Pinpoint the cell where the given text exists, returning its [X, Y] midpoint coordinate. 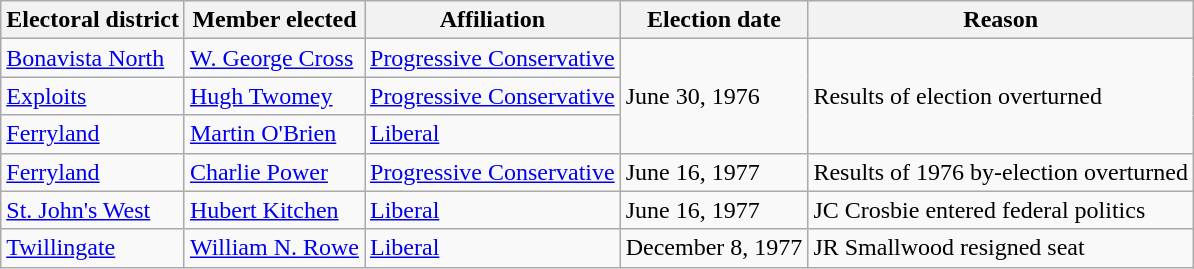
Affiliation [492, 20]
Member elected [274, 20]
St. John's West [93, 210]
Electoral district [93, 20]
JR Smallwood resigned seat [1001, 248]
Martin O'Brien [274, 134]
Hubert Kitchen [274, 210]
Twillingate [93, 248]
Hugh Twomey [274, 96]
June 30, 1976 [714, 96]
December 8, 1977 [714, 248]
W. George Cross [274, 58]
Reason [1001, 20]
JC Crosbie entered federal politics [1001, 210]
Results of election overturned [1001, 96]
Bonavista North [93, 58]
Results of 1976 by-election overturned [1001, 172]
Charlie Power [274, 172]
Exploits [93, 96]
Election date [714, 20]
William N. Rowe [274, 248]
